Detect which cell encompasses the target text, then output its (X, Y) center coordinate. 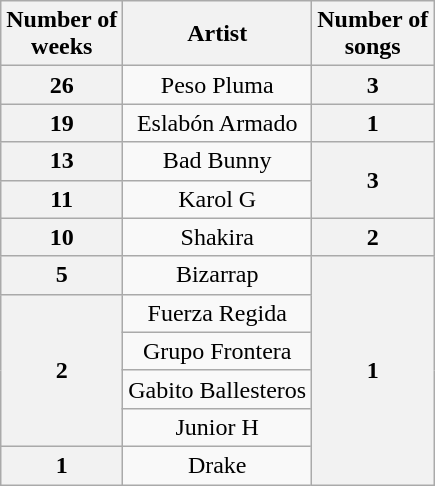
Fuerza Regida (218, 313)
Shakira (218, 237)
11 (62, 199)
Number ofsongs (373, 34)
Grupo Frontera (218, 351)
Eslabón Armado (218, 123)
Drake (218, 465)
Gabito Ballesteros (218, 389)
Junior H (218, 427)
Karol G (218, 199)
Bad Bunny (218, 161)
10 (62, 237)
Peso Pluma (218, 85)
Number ofweeks (62, 34)
26 (62, 85)
19 (62, 123)
Bizarrap (218, 275)
Artist (218, 34)
5 (62, 275)
13 (62, 161)
